Pinpoint the cell where the given text exists, returning its [X, Y] midpoint coordinate. 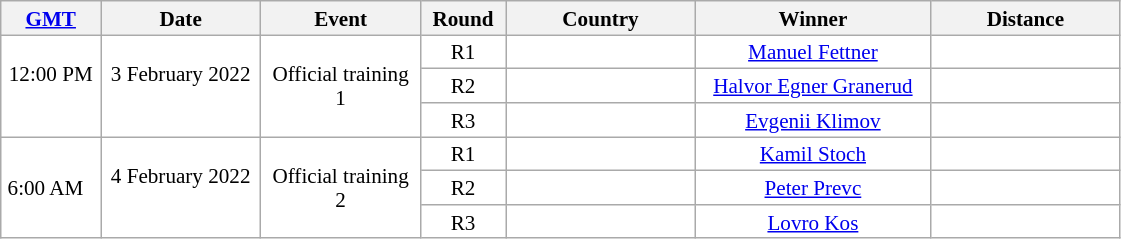
Evgenii Klimov [812, 120]
Date [181, 18]
GMT [51, 18]
Country [601, 18]
Peter Prevc [812, 188]
Round [464, 18]
Kamil Stoch [812, 154]
3 February 2022 [181, 86]
Official training 1 [341, 86]
4 February 2022 [181, 188]
Lovro Kos [812, 221]
6:00 AM [51, 188]
Official training 2 [341, 188]
12:00 PM [51, 86]
Manuel Fettner [812, 52]
Winner [812, 18]
Halvor Egner Granerud [812, 86]
Event [341, 18]
Distance [1025, 18]
